Capture the cell that displays the provided text and extract its [X, Y] central coordinate. 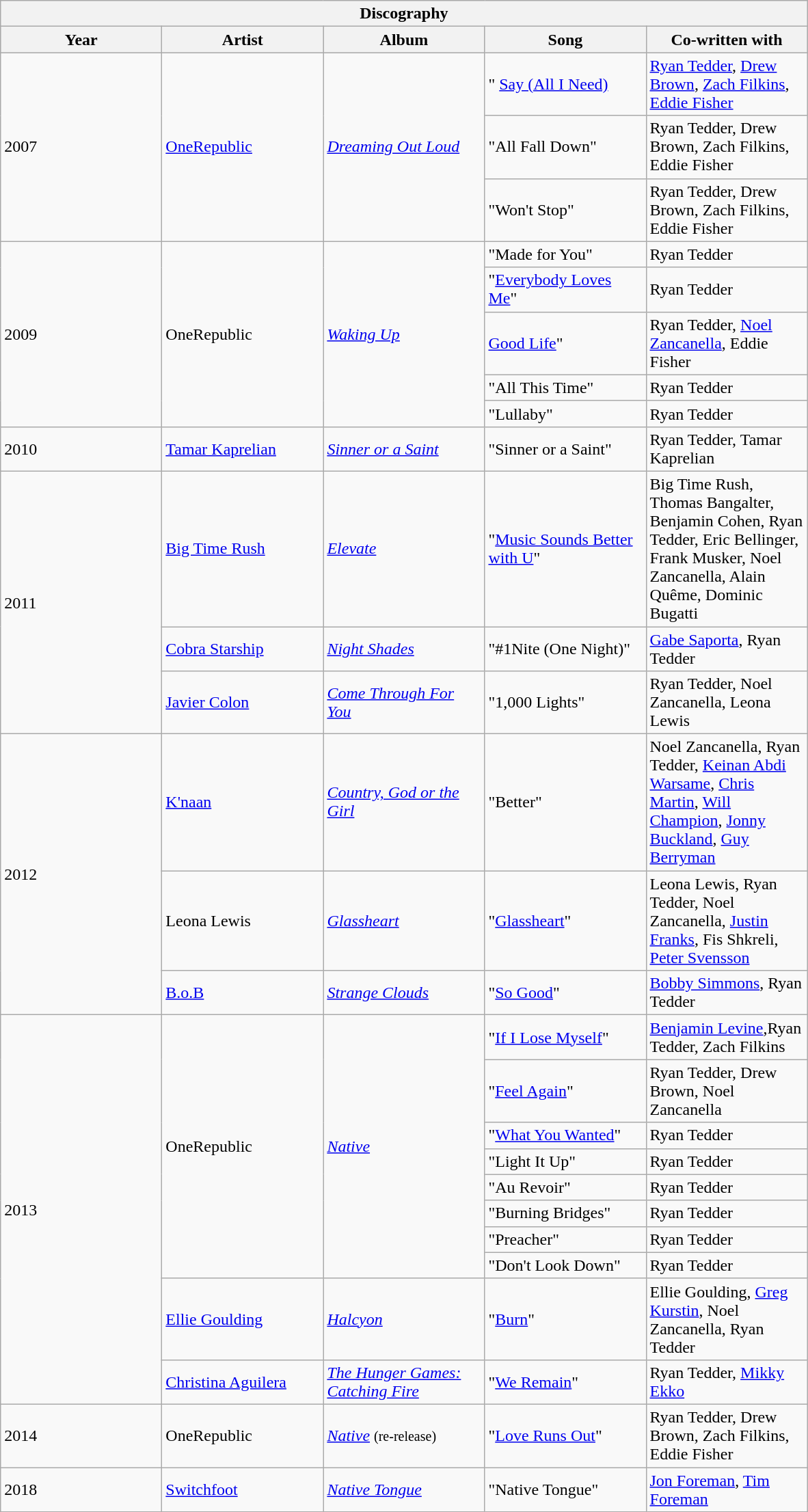
Strange Clouds [404, 993]
"Au Revoir" [565, 1187]
"All Fall Down" [565, 147]
"1,000 Lights" [565, 703]
"Burn" [565, 1319]
Song [565, 40]
Dreaming Out Loud [404, 147]
"Better" [565, 802]
Discography [404, 14]
"What You Wanted" [565, 1135]
Glassheart [404, 921]
2010 [81, 448]
Co-written with [727, 40]
Ellie Goulding [243, 1319]
2013 [81, 1210]
"We Remain" [565, 1382]
Leona Lewis, Ryan Tedder, Noel Zancanella, Justin Franks, Fis Shkreli, Peter Svensson [727, 921]
"Light It Up" [565, 1161]
"So Good" [565, 993]
Year [81, 40]
"Native Tongue" [565, 1489]
Elevate [404, 548]
Javier Colon [243, 703]
" Say (All I Need) [565, 84]
"Burning Bridges" [565, 1213]
"If I Lose Myself" [565, 1038]
Bobby Simmons, Ryan Tedder [727, 993]
Ryan Tedder, Tamar Kaprelian [727, 448]
Gabe Saporta, Ryan Tedder [727, 648]
Come Through For You [404, 703]
"Sinner or a Saint" [565, 448]
Ryan Tedder, Mikky Ekko [727, 1382]
Native (re-release) [404, 1435]
"Made for You" [565, 254]
Switchfoot [243, 1489]
Ryan Tedder, Drew Brown, Noel Zancanella [727, 1091]
2007 [81, 147]
"Don't Look Down" [565, 1265]
Night Shades [404, 648]
2012 [81, 875]
K'naan [243, 802]
B.o.B [243, 993]
Jon Foreman, Tim Foreman [727, 1489]
Halcyon [404, 1319]
Benjamin Levine,Ryan Tedder, Zach Filkins [727, 1038]
Native [404, 1147]
Leona Lewis [243, 921]
"Feel Again" [565, 1091]
The Hunger Games: Catching Fire [404, 1382]
"Everybody Loves Me" [565, 290]
"Won't Stop" [565, 210]
"Music Sounds Better with U" [565, 548]
Album [404, 40]
Christina Aguilera [243, 1382]
Ellie Goulding, Greg Kurstin, Noel Zancanella, Ryan Tedder [727, 1319]
"All This Time" [565, 388]
"Preacher" [565, 1239]
Ryan Tedder, Noel Zancanella, Leona Lewis [727, 703]
Big Time Rush [243, 548]
Sinner or a Saint [404, 448]
Artist [243, 40]
2014 [81, 1435]
2009 [81, 334]
Noel Zancanella, Ryan Tedder, Keinan Abdi Warsame, Chris Martin, Will Champion, Jonny Buckland, Guy Berryman [727, 802]
Big Time Rush, Thomas Bangalter, Benjamin Cohen, Ryan Tedder, Eric Bellinger, Frank Musker, Noel Zancanella, Alain Quême, Dominic Bugatti [727, 548]
"#1Nite (One Night)" [565, 648]
Waking Up [404, 334]
2011 [81, 602]
Tamar Kaprelian [243, 448]
Country, God or the Girl [404, 802]
Ryan Tedder, Noel Zancanella, Eddie Fisher [727, 343]
"Glassheart" [565, 921]
Native Tongue [404, 1489]
"Lullaby" [565, 414]
"Love Runs Out" [565, 1435]
Good Life" [565, 343]
2018 [81, 1489]
Cobra Starship [243, 648]
